Pinpoint the cell where the given text exists, returning its [X, Y] midpoint coordinate. 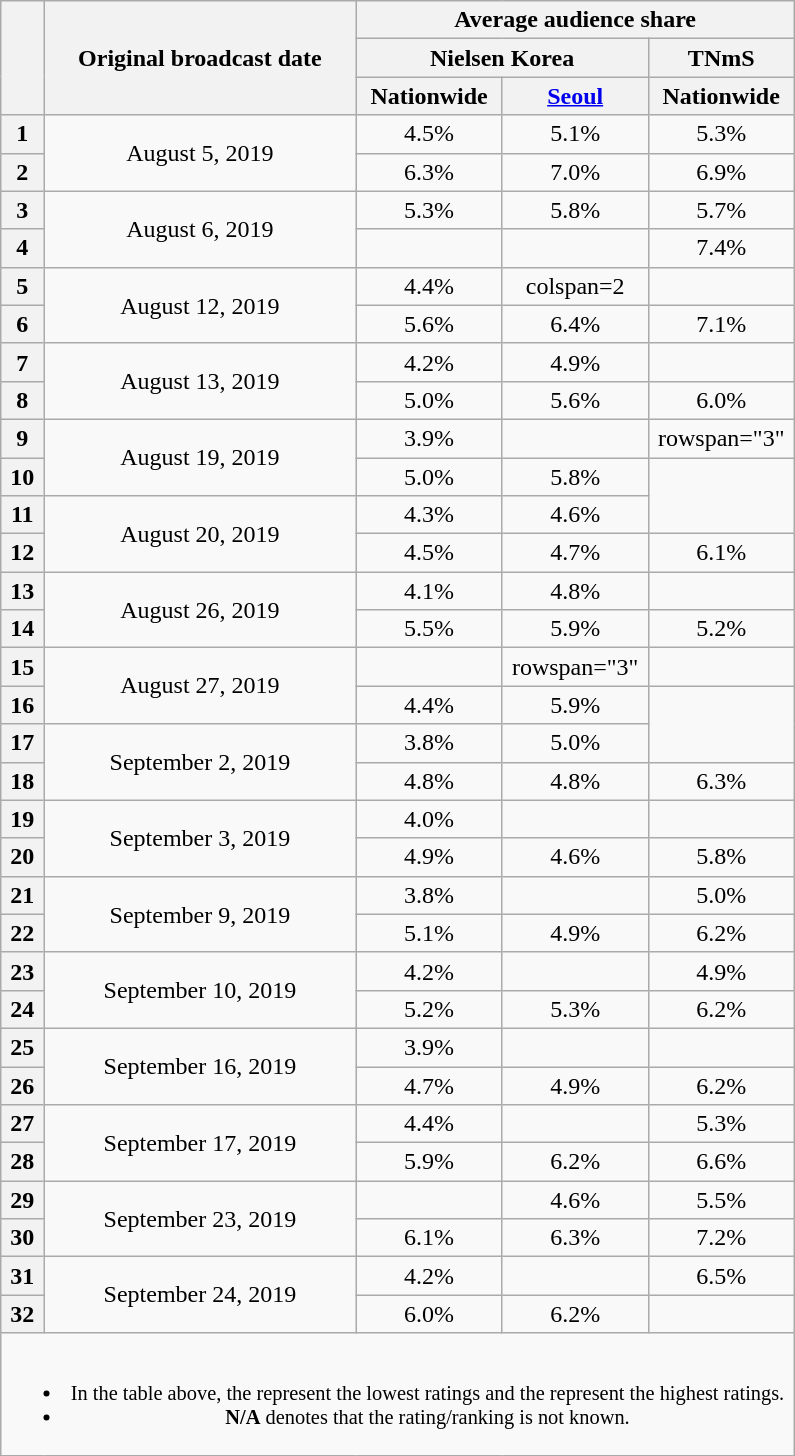
September 3, 2019 [200, 838]
Average audience share [575, 20]
25 [22, 1047]
24 [22, 1009]
1 [22, 134]
30 [22, 1238]
5.7% [721, 210]
6.9% [721, 172]
15 [22, 667]
23 [22, 971]
August 6, 2019 [200, 229]
4.0% [429, 819]
August 13, 2019 [200, 381]
4.3% [429, 515]
9 [22, 438]
August 5, 2019 [200, 153]
11 [22, 515]
August 20, 2019 [200, 534]
12 [22, 553]
August 19, 2019 [200, 457]
TNmS [721, 58]
7.1% [721, 324]
18 [22, 781]
colspan=2 [575, 286]
6.5% [721, 1276]
September 2, 2019 [200, 762]
7.4% [721, 248]
September 16, 2019 [200, 1066]
10 [22, 477]
4 [22, 248]
26 [22, 1085]
27 [22, 1124]
16 [22, 705]
August 12, 2019 [200, 305]
Original broadcast date [200, 58]
20 [22, 857]
14 [22, 629]
6 [22, 324]
September 23, 2019 [200, 1219]
5 [22, 286]
19 [22, 819]
29 [22, 1200]
7.2% [721, 1238]
Nielsen Korea [502, 58]
7 [22, 362]
6.4% [575, 324]
22 [22, 933]
August 27, 2019 [200, 686]
7.0% [575, 172]
3 [22, 210]
In the table above, the represent the lowest ratings and the represent the highest ratings.N/A denotes that the rating/ranking is not known. [398, 1394]
31 [22, 1276]
September 24, 2019 [200, 1295]
August 26, 2019 [200, 610]
21 [22, 895]
13 [22, 591]
2 [22, 172]
September 10, 2019 [200, 990]
17 [22, 743]
September 17, 2019 [200, 1143]
8 [22, 400]
28 [22, 1162]
Seoul [575, 96]
6.6% [721, 1162]
32 [22, 1314]
September 9, 2019 [200, 914]
4.1% [429, 591]
